Identify which cell holds the provided text, then report its (x, y) central coordinate. 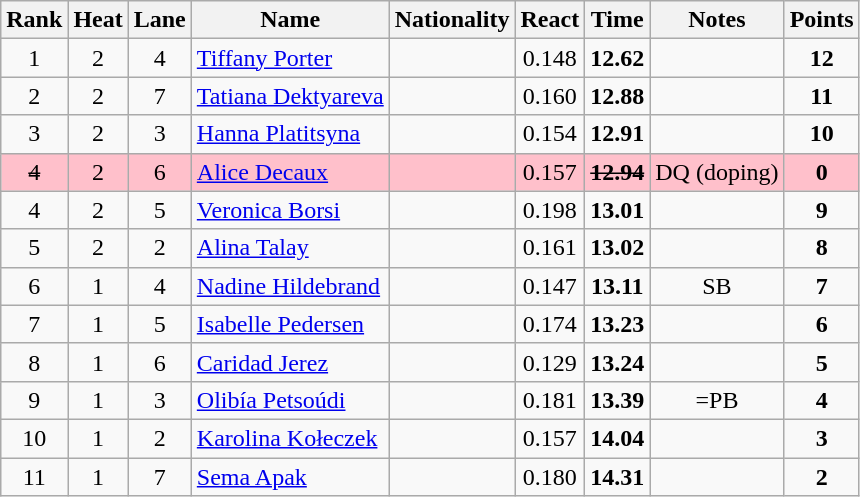
Caridad Jerez (290, 362)
0.198 (550, 210)
Notes (717, 20)
12.94 (618, 172)
Hanna Platitsyna (290, 134)
13.02 (618, 248)
0.148 (550, 58)
Isabelle Pedersen (290, 324)
14.04 (618, 438)
React (550, 20)
Alina Talay (290, 248)
12.62 (618, 58)
12.91 (618, 134)
13.23 (618, 324)
0.161 (550, 248)
Nadine Hildebrand (290, 286)
Veronica Borsi (290, 210)
0.160 (550, 96)
12.88 (618, 96)
0.129 (550, 362)
Name (290, 20)
DQ (doping) (717, 172)
Lane (160, 20)
0.174 (550, 324)
Tiffany Porter (290, 58)
0.154 (550, 134)
0.180 (550, 477)
13.11 (618, 286)
Time (618, 20)
Tatiana Dektyareva (290, 96)
13.39 (618, 400)
Heat (98, 20)
Points (822, 20)
=PB (717, 400)
0.181 (550, 400)
Rank (34, 20)
Nationality (452, 20)
13.24 (618, 362)
12 (822, 58)
0 (822, 172)
13.01 (618, 210)
Alice Decaux (290, 172)
Olibía Petsoúdi (290, 400)
Karolina Kołeczek (290, 438)
Sema Apak (290, 477)
SB (717, 286)
14.31 (618, 477)
0.147 (550, 286)
